Detect which cell encompasses the target text, then output its [x, y] center coordinate. 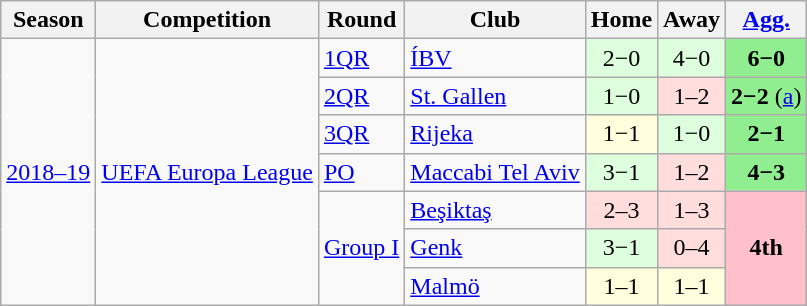
0–4 [692, 248]
PO [361, 172]
1–3 [692, 210]
Beşiktaş [495, 210]
2–3 [621, 210]
3QR [361, 134]
St. Gallen [495, 96]
Round [361, 20]
6−0 [766, 58]
4th [766, 248]
UEFA Europa League [208, 172]
2−2 (a) [766, 96]
2−0 [621, 58]
ÍBV [495, 58]
Rijeka [495, 134]
Competition [208, 20]
2−1 [766, 134]
4−0 [692, 58]
Malmö [495, 286]
Club [495, 20]
Away [692, 20]
2018–19 [48, 172]
Home [621, 20]
Agg. [766, 20]
Genk [495, 248]
Group I [361, 248]
4−3 [766, 172]
Maccabi Tel Aviv [495, 172]
Season [48, 20]
1−1 [621, 134]
1QR [361, 58]
2QR [361, 96]
